For the text-containing cell, return its midpoint in [x, y] coordinate format. 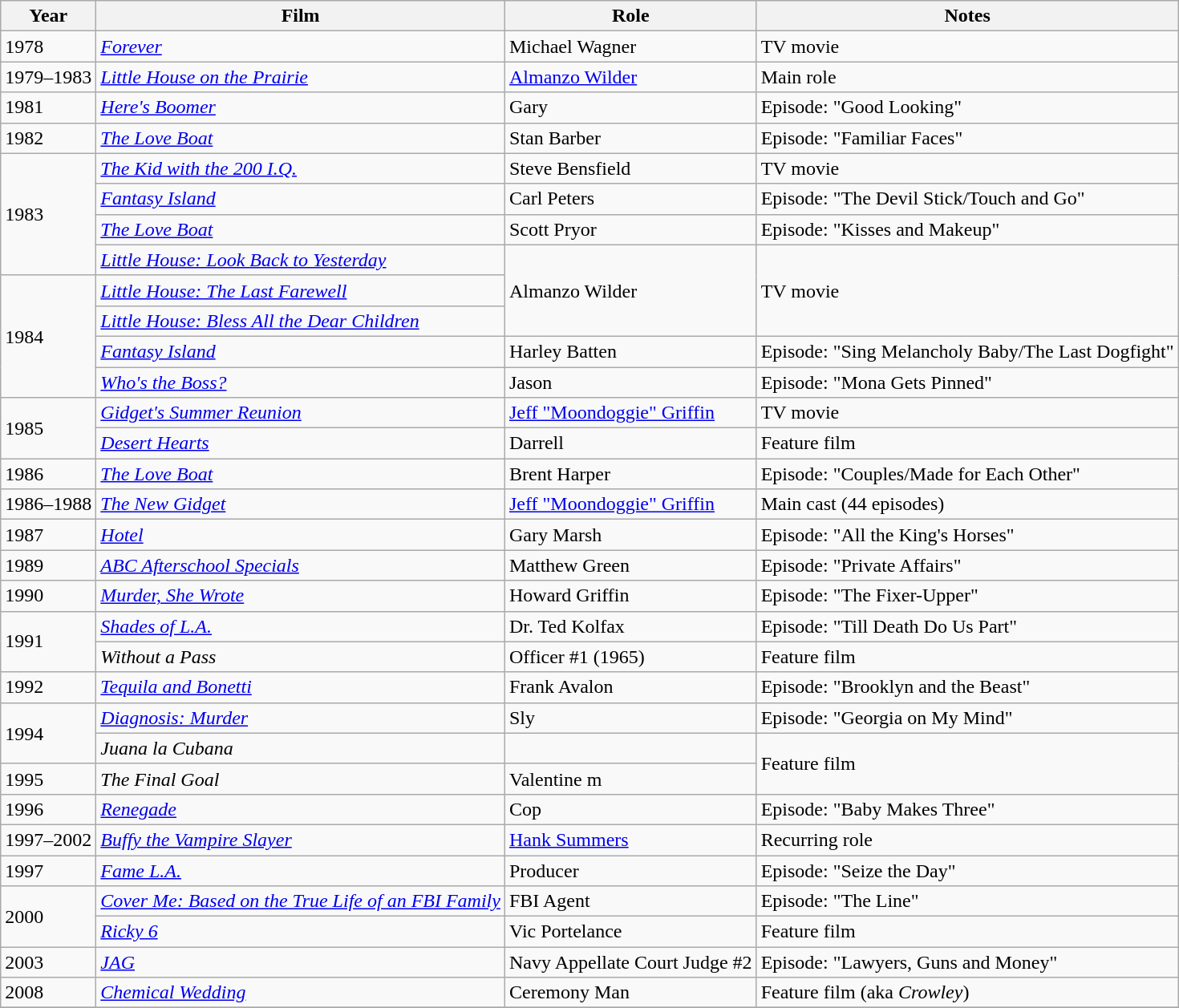
2003 [48, 962]
Episode: "All the King's Horses" [967, 535]
1984 [48, 336]
Gidget's Summer Reunion [301, 413]
Vic Portelance [630, 932]
Dr. Ted Kolfax [630, 626]
Main role [967, 77]
1986 [48, 474]
Here's Boomer [301, 107]
1986–1988 [48, 504]
1989 [48, 565]
Feature film (aka Crowley) [967, 993]
Navy Appellate Court Judge #2 [630, 962]
Gary Marsh [630, 535]
1978 [48, 47]
1994 [48, 733]
Hank Summers [630, 840]
Little House: Bless All the Dear Children [301, 321]
Shades of L.A. [301, 626]
1997–2002 [48, 840]
Matthew Green [630, 565]
1995 [48, 779]
Episode: "Familiar Faces" [967, 138]
The New Gidget [301, 504]
Sly [630, 718]
Little House: Look Back to Yesterday [301, 260]
Without a Pass [301, 657]
Main cast (44 episodes) [967, 504]
Jason [630, 383]
1985 [48, 428]
The Kid with the 200 I.Q. [301, 168]
Ricky 6 [301, 932]
Episode: "Lawyers, Guns and Money" [967, 962]
Harley Batten [630, 351]
Tequila and Bonetti [301, 687]
1991 [48, 642]
Episode: "Kisses and Makeup" [967, 229]
FBI Agent [630, 901]
Juana la Cubana [301, 748]
Who's the Boss? [301, 383]
Recurring role [967, 840]
Episode: "Couples/Made for Each Other" [967, 474]
ABC Afterschool Specials [301, 565]
1992 [48, 687]
Little House on the Prairie [301, 77]
Valentine m [630, 779]
Episode: "Sing Melancholy Baby/The Last Dogfight" [967, 351]
2008 [48, 993]
2000 [48, 917]
Little House: The Last Farewell [301, 290]
Murder, She Wrote [301, 596]
Producer [630, 870]
Stan Barber [630, 138]
Episode: "Georgia on My Mind" [967, 718]
Chemical Wedding [301, 993]
Ceremony Man [630, 993]
Carl Peters [630, 199]
1982 [48, 138]
Desert Hearts [301, 443]
Episode: "Baby Makes Three" [967, 809]
Episode: "Till Death Do Us Part" [967, 626]
Film [301, 16]
Michael Wagner [630, 47]
Cover Me: Based on the True Life of an FBI Family [301, 901]
Episode: "Mona Gets Pinned" [967, 383]
Renegade [301, 809]
Episode: "Brooklyn and the Beast" [967, 687]
1990 [48, 596]
Role [630, 16]
1979–1983 [48, 77]
Hotel [301, 535]
Episode: "Seize the Day" [967, 870]
Episode: "The Devil Stick/Touch and Go" [967, 199]
1981 [48, 107]
Episode: "Good Looking" [967, 107]
Episode: "The Fixer-Upper" [967, 596]
1996 [48, 809]
1987 [48, 535]
Buffy the Vampire Slayer [301, 840]
Steve Bensfield [630, 168]
Scott Pryor [630, 229]
Forever [301, 47]
Cop [630, 809]
1997 [48, 870]
JAG [301, 962]
Notes [967, 16]
Brent Harper [630, 474]
Officer #1 (1965) [630, 657]
Episode: "The Line" [967, 901]
Gary [630, 107]
Fame L.A. [301, 870]
Year [48, 16]
Howard Griffin [630, 596]
Frank Avalon [630, 687]
Episode: "Private Affairs" [967, 565]
The Final Goal [301, 779]
1983 [48, 214]
Darrell [630, 443]
Diagnosis: Murder [301, 718]
